Determine the [X, Y] coordinate at the center of the cell enclosing the given text.  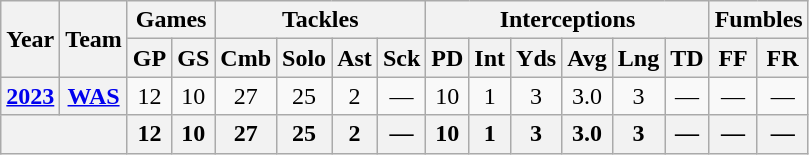
Int [490, 58]
FR [782, 58]
PD [448, 58]
Lng [638, 58]
TD [687, 58]
FF [733, 58]
Interceptions [568, 20]
2023 [30, 96]
Solo [304, 58]
WAS [94, 96]
Sck [401, 58]
Games [170, 20]
GP [149, 58]
Tackles [320, 20]
Cmb [246, 58]
GS [194, 58]
Fumbles [758, 20]
Yds [536, 58]
Ast [355, 58]
Avg [588, 58]
Team [94, 39]
Year [30, 39]
